Pinpoint the cell where the given text exists, returning its (x, y) midpoint coordinate. 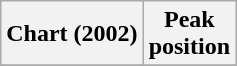
Chart (2002) (72, 34)
Peakposition (189, 34)
